Pinpoint the cell where the given text exists, returning its (x, y) midpoint coordinate. 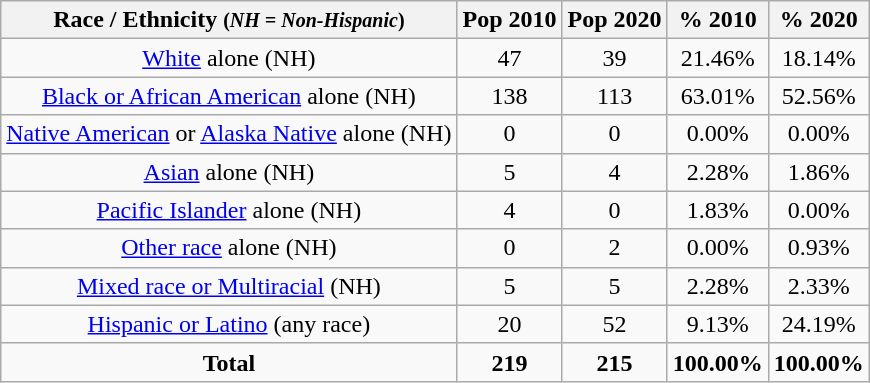
Race / Ethnicity (NH = Non-Hispanic) (229, 20)
Hispanic or Latino (any race) (229, 324)
% 2020 (818, 20)
215 (614, 362)
1.83% (718, 210)
138 (510, 96)
52 (614, 324)
Other race alone (NH) (229, 248)
2.33% (818, 286)
Black or African American alone (NH) (229, 96)
2 (614, 248)
63.01% (718, 96)
21.46% (718, 58)
18.14% (818, 58)
Native American or Alaska Native alone (NH) (229, 134)
47 (510, 58)
39 (614, 58)
9.13% (718, 324)
113 (614, 96)
1.86% (818, 172)
Pop 2010 (510, 20)
% 2010 (718, 20)
Total (229, 362)
219 (510, 362)
White alone (NH) (229, 58)
0.93% (818, 248)
Mixed race or Multiracial (NH) (229, 286)
Pop 2020 (614, 20)
Asian alone (NH) (229, 172)
20 (510, 324)
Pacific Islander alone (NH) (229, 210)
24.19% (818, 324)
52.56% (818, 96)
